Capture the cell that displays the provided text and extract its [x, y] central coordinate. 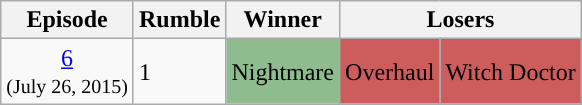
Winner [283, 20]
Episode [68, 20]
Rumble [179, 20]
1 [179, 72]
6(July 26, 2015) [68, 72]
Witch Doctor [510, 72]
Losers [461, 20]
Nightmare [283, 72]
Overhaul [390, 72]
